Detect which cell encompasses the target text, then output its [X, Y] center coordinate. 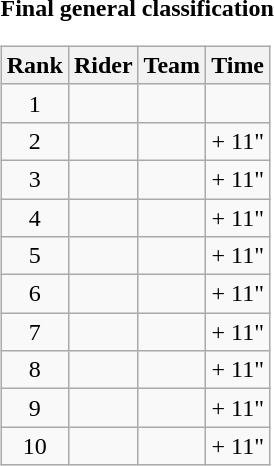
5 [34, 256]
9 [34, 408]
8 [34, 370]
Rank [34, 65]
3 [34, 179]
2 [34, 141]
Team [172, 65]
10 [34, 446]
7 [34, 332]
Rider [103, 65]
4 [34, 217]
6 [34, 294]
Time [238, 65]
1 [34, 103]
